Detect which cell encompasses the target text, then output its [X, Y] center coordinate. 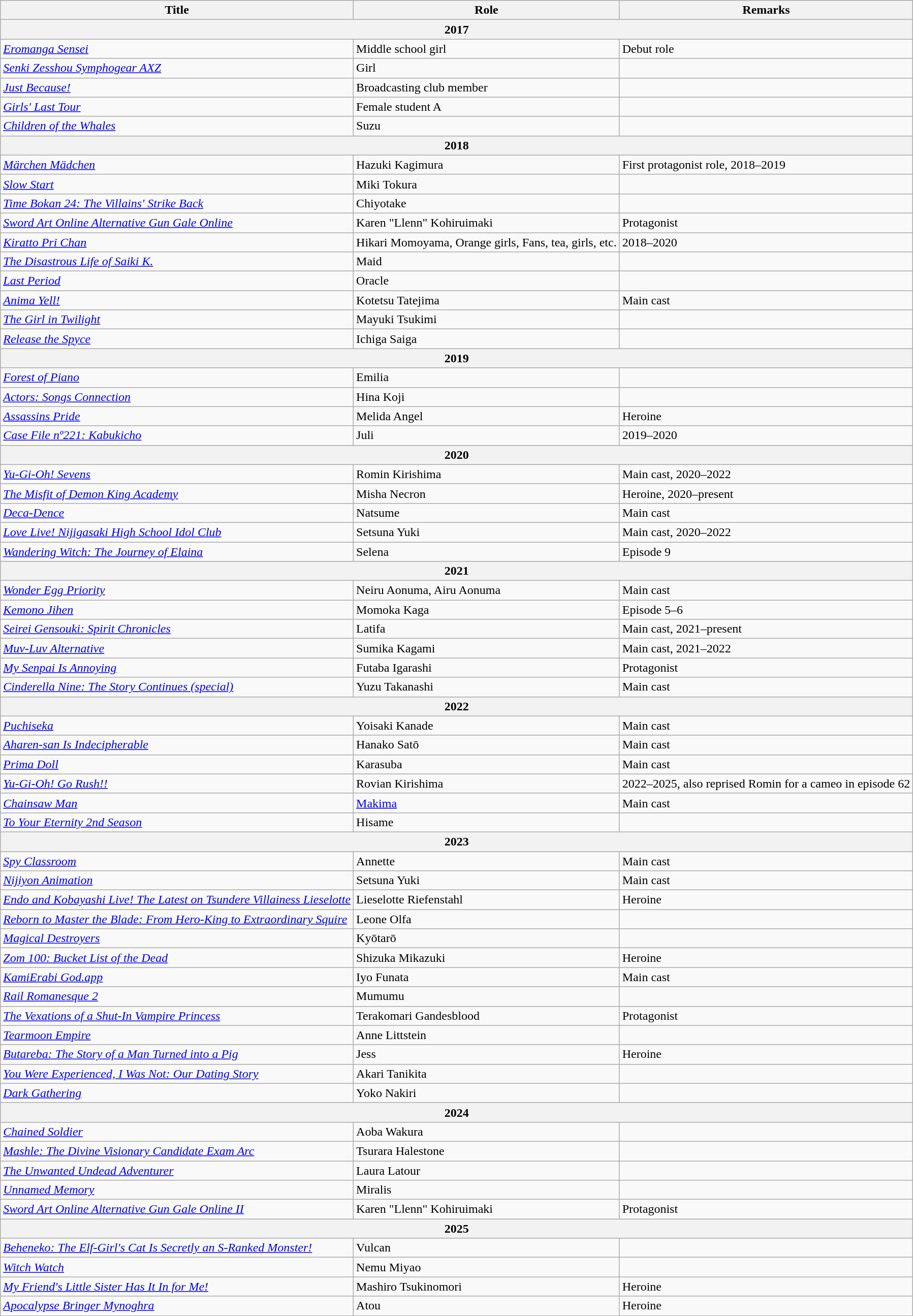
Natsume [487, 513]
Love Live! Nijigasaki High School Idol Club [177, 532]
Time Bokan 24: The Villains' Strike Back [177, 203]
My Senpai Is Annoying [177, 668]
Episode 9 [766, 551]
Mayuki Tsukimi [487, 320]
Endo and Kobayashi Live! The Latest on Tsundere Villainess Lieselotte [177, 900]
Karasuba [487, 764]
2024 [457, 1112]
My Friend's Little Sister Has It In for Me! [177, 1287]
Debut role [766, 49]
Remarks [766, 10]
Hikari Momoyama, Orange girls, Fans, tea, girls, etc. [487, 242]
Sumika Kagami [487, 648]
Futaba Igarashi [487, 668]
2021 [457, 571]
Magical Destroyers [177, 938]
Kiratto Pri Chan [177, 242]
Kyōtarō [487, 938]
Annette [487, 861]
Reborn to Master the Blade: From Hero-King to Extraordinary Squire [177, 919]
KamiErabi God.app [177, 977]
Rail Romanesque 2 [177, 996]
Sword Art Online Alternative Gun Gale Online II [177, 1209]
Kemono Jihen [177, 610]
Hanako Satō [487, 745]
Just Because! [177, 87]
Tearmoon Empire [177, 1035]
Witch Watch [177, 1267]
Aharen-san Is Indecipherable [177, 745]
Miralis [487, 1190]
Miki Tokura [487, 184]
Case File nº221: Kabukicho [177, 435]
Broadcasting club member [487, 87]
Girls' Last Tour [177, 107]
Romin Kirishima [487, 474]
Hina Koji [487, 397]
Rovian Kirishima [487, 784]
Yuzu Takanashi [487, 687]
Iyo Funata [487, 977]
2019 [457, 358]
The Misfit of Demon King Academy [177, 493]
Main cast, 2021–present [766, 629]
Emilia [487, 378]
Dark Gathering [177, 1093]
Title [177, 10]
Chainsaw Man [177, 803]
Jess [487, 1054]
Momoka Kaga [487, 610]
Role [487, 10]
Slow Start [177, 184]
Prima Doll [177, 764]
Heroine, 2020–present [766, 493]
Puchiseka [177, 726]
Spy Classroom [177, 861]
Female student A [487, 107]
Mumumu [487, 996]
Yu-Gi-Oh! Sevens [177, 474]
Hisame [487, 822]
Atou [487, 1306]
Forest of Piano [177, 378]
Chiyotake [487, 203]
2019–2020 [766, 435]
Suzu [487, 126]
Latifa [487, 629]
Main cast, 2021–2022 [766, 648]
Tsurara Halestone [487, 1151]
Leone Olfa [487, 919]
Chained Soldier [177, 1132]
Mashiro Tsukinomori [487, 1287]
2017 [457, 29]
Mashle: The Divine Visionary Candidate Exam Arc [177, 1151]
First protagonist role, 2018–2019 [766, 165]
Unnamed Memory [177, 1190]
Actors: Songs Connection [177, 397]
Melida Angel [487, 416]
Akari Tanikita [487, 1074]
Wandering Witch: The Journey of Elaina [177, 551]
The Vexations of a Shut-In Vampire Princess [177, 1016]
Butareba: The Story of a Man Turned into a Pig [177, 1054]
Selena [487, 551]
Oracle [487, 281]
Yoisaki Kanade [487, 726]
2022–2025, also reprised Romin for a cameo in episode 62 [766, 784]
Zom 100: Bucket List of the Dead [177, 958]
Makima [487, 803]
Shizuka Mikazuki [487, 958]
Deca-Dence [177, 513]
Laura Latour [487, 1170]
Hazuki Kagimura [487, 165]
Beheneko: The Elf-Girl's Cat Is Secretly an S-Ranked Monster! [177, 1248]
Middle school girl [487, 49]
Vulcan [487, 1248]
Children of the Whales [177, 126]
Lieselotte Riefenstahl [487, 900]
Nemu Miyao [487, 1267]
To Your Eternity 2nd Season [177, 822]
The Unwanted Undead Adventurer [177, 1170]
Sword Art Online Alternative Gun Gale Online [177, 223]
Apocalypse Bringer Mynoghra [177, 1306]
2018 [457, 145]
2020 [457, 455]
You Were Experienced, I Was Not: Our Dating Story [177, 1074]
The Girl in Twilight [177, 320]
Kotetsu Tatejima [487, 300]
Terakomari Gandesblood [487, 1016]
Last Period [177, 281]
2025 [457, 1229]
Märchen Mädchen [177, 165]
Nijiyon Animation [177, 881]
Wonder Egg Priority [177, 590]
The Disastrous Life of Saiki K. [177, 262]
2023 [457, 841]
Cinderella Nine: The Story Continues (special) [177, 687]
Yu-Gi-Oh! Go Rush!! [177, 784]
Release the Spyce [177, 339]
Ichiga Saiga [487, 339]
Misha Necron [487, 493]
2022 [457, 706]
Anima Yell! [177, 300]
Eromanga Sensei [177, 49]
Episode 5–6 [766, 610]
Anne Littstein [487, 1035]
Maid [487, 262]
Yoko Nakiri [487, 1093]
Assassins Pride [177, 416]
Neiru Aonuma, Airu Aonuma [487, 590]
Muv-Luv Alternative [177, 648]
Senki Zesshou Symphogear AXZ [177, 68]
Aoba Wakura [487, 1132]
Juli [487, 435]
Girl [487, 68]
Seirei Gensouki: Spirit Chronicles [177, 629]
2018–2020 [766, 242]
